Locate the cell with the specified text and output its [x, y] center coordinate. 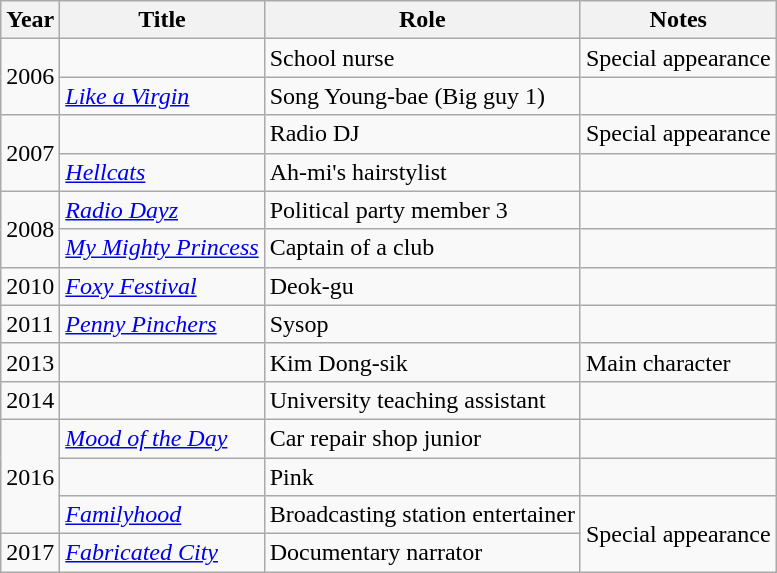
My Mighty Princess [162, 248]
2010 [30, 286]
2013 [30, 362]
Mood of the Day [162, 438]
Kim Dong-sik [422, 362]
Song Young-bae (Big guy 1) [422, 96]
Pink [422, 477]
Political party member 3 [422, 210]
Notes [678, 20]
2014 [30, 400]
2008 [30, 229]
Ah-mi's hairstylist [422, 172]
University teaching assistant [422, 400]
Deok-gu [422, 286]
Title [162, 20]
Penny Pinchers [162, 324]
2011 [30, 324]
2007 [30, 153]
Sysop [422, 324]
Like a Virgin [162, 96]
Broadcasting station entertainer [422, 515]
Documentary narrator [422, 553]
School nurse [422, 58]
Foxy Festival [162, 286]
2017 [30, 553]
Role [422, 20]
Familyhood [162, 515]
2006 [30, 77]
Year [30, 20]
2016 [30, 476]
Fabricated City [162, 553]
Hellcats [162, 172]
Main character [678, 362]
Radio DJ [422, 134]
Radio Dayz [162, 210]
Car repair shop junior [422, 438]
Captain of a club [422, 248]
